Find where the given text appears and provide that cell's center as (x, y) coordinate. 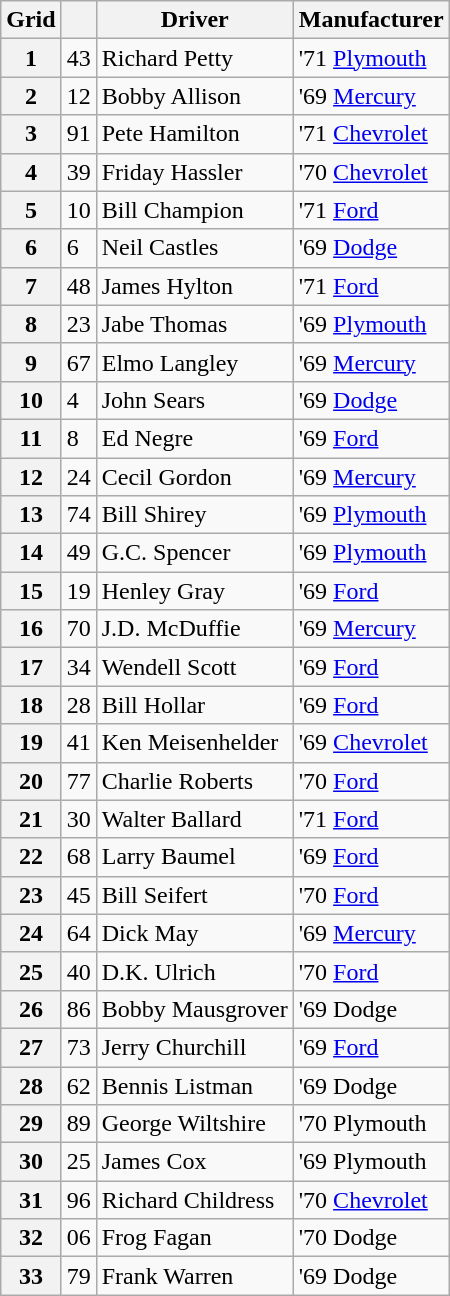
Frog Fagan (194, 1238)
Walter Ballard (194, 819)
2 (31, 96)
3 (31, 134)
1 (31, 58)
29 (31, 1124)
Grid (31, 20)
26 (31, 1009)
Henley Gray (194, 591)
Elmo Langley (194, 362)
18 (31, 705)
Bill Hollar (194, 705)
Bobby Mausgrover (194, 1009)
James Hylton (194, 286)
74 (78, 515)
'71 Chevrolet (371, 134)
Neil Castles (194, 248)
27 (31, 1047)
33 (31, 1276)
Bill Shirey (194, 515)
'70 Plymouth (371, 1124)
39 (78, 172)
45 (78, 895)
14 (31, 553)
Frank Warren (194, 1276)
G.C. Spencer (194, 553)
Ken Meisenhelder (194, 743)
Richard Childress (194, 1200)
62 (78, 1085)
77 (78, 781)
70 (78, 629)
91 (78, 134)
'71 Plymouth (371, 58)
'70 Dodge (371, 1238)
5 (31, 210)
41 (78, 743)
Charlie Roberts (194, 781)
16 (31, 629)
J.D. McDuffie (194, 629)
George Wiltshire (194, 1124)
43 (78, 58)
Driver (194, 20)
Friday Hassler (194, 172)
86 (78, 1009)
67 (78, 362)
31 (31, 1200)
40 (78, 971)
Larry Baumel (194, 857)
22 (31, 857)
John Sears (194, 400)
89 (78, 1124)
Jerry Churchill (194, 1047)
73 (78, 1047)
Bobby Allison (194, 96)
68 (78, 857)
17 (31, 667)
Bill Seifert (194, 895)
Jabe Thomas (194, 324)
'69 Chevrolet (371, 743)
79 (78, 1276)
Richard Petty (194, 58)
13 (31, 515)
D.K. Ulrich (194, 971)
Manufacturer (371, 20)
32 (31, 1238)
Wendell Scott (194, 667)
64 (78, 933)
Bill Champion (194, 210)
48 (78, 286)
Bennis Listman (194, 1085)
Cecil Gordon (194, 477)
15 (31, 591)
49 (78, 553)
Ed Negre (194, 438)
7 (31, 286)
06 (78, 1238)
34 (78, 667)
11 (31, 438)
21 (31, 819)
96 (78, 1200)
Dick May (194, 933)
Pete Hamilton (194, 134)
9 (31, 362)
James Cox (194, 1162)
20 (31, 781)
